For the text-containing cell, return its midpoint in (x, y) coordinate format. 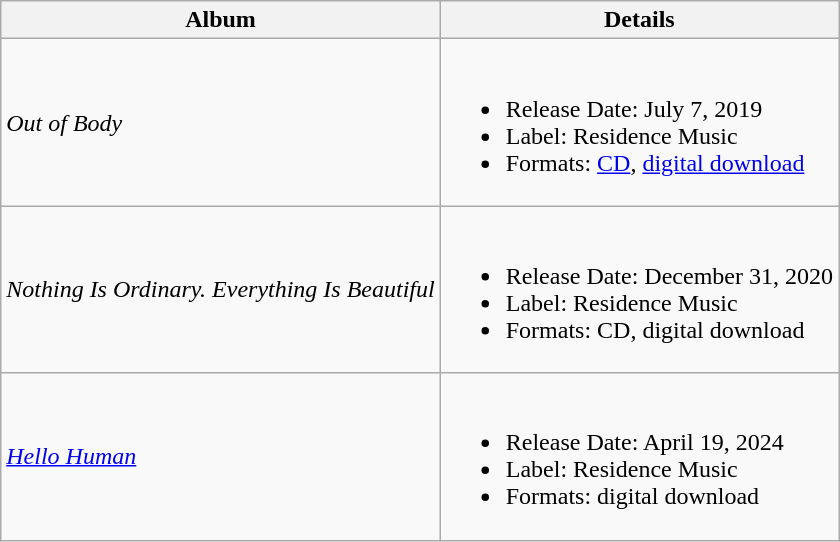
Hello Human (220, 456)
Out of Body (220, 122)
Release Date: April 19, 2024Label: Residence MusicFormats: digital download (639, 456)
Release Date: December 31, 2020Label: Residence MusicFormats: CD, digital download (639, 290)
Details (639, 20)
Album (220, 20)
Nothing Is Ordinary. Everything Is Beautiful (220, 290)
Release Date: July 7, 2019Label: Residence MusicFormats: CD, digital download (639, 122)
